Pinpoint the cell where the given text exists, returning its [X, Y] midpoint coordinate. 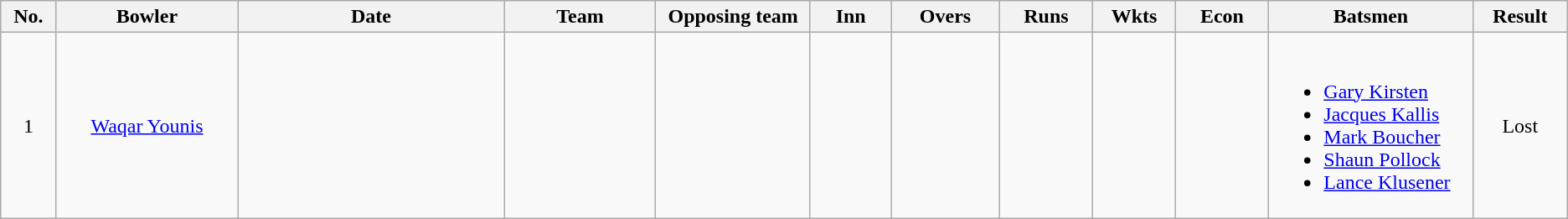
Bowler [147, 17]
Inn [851, 17]
Runs [1046, 17]
Waqar Younis [147, 126]
Gary KirstenJacques KallisMark BoucherShaun PollockLance Klusener [1370, 126]
Opposing team [733, 17]
Batsmen [1370, 17]
1 [28, 126]
Lost [1519, 126]
Team [580, 17]
No. [28, 17]
Date [371, 17]
Result [1519, 17]
Overs [945, 17]
Econ [1222, 17]
Wkts [1134, 17]
